Identify which cell holds the provided text, then report its (x, y) central coordinate. 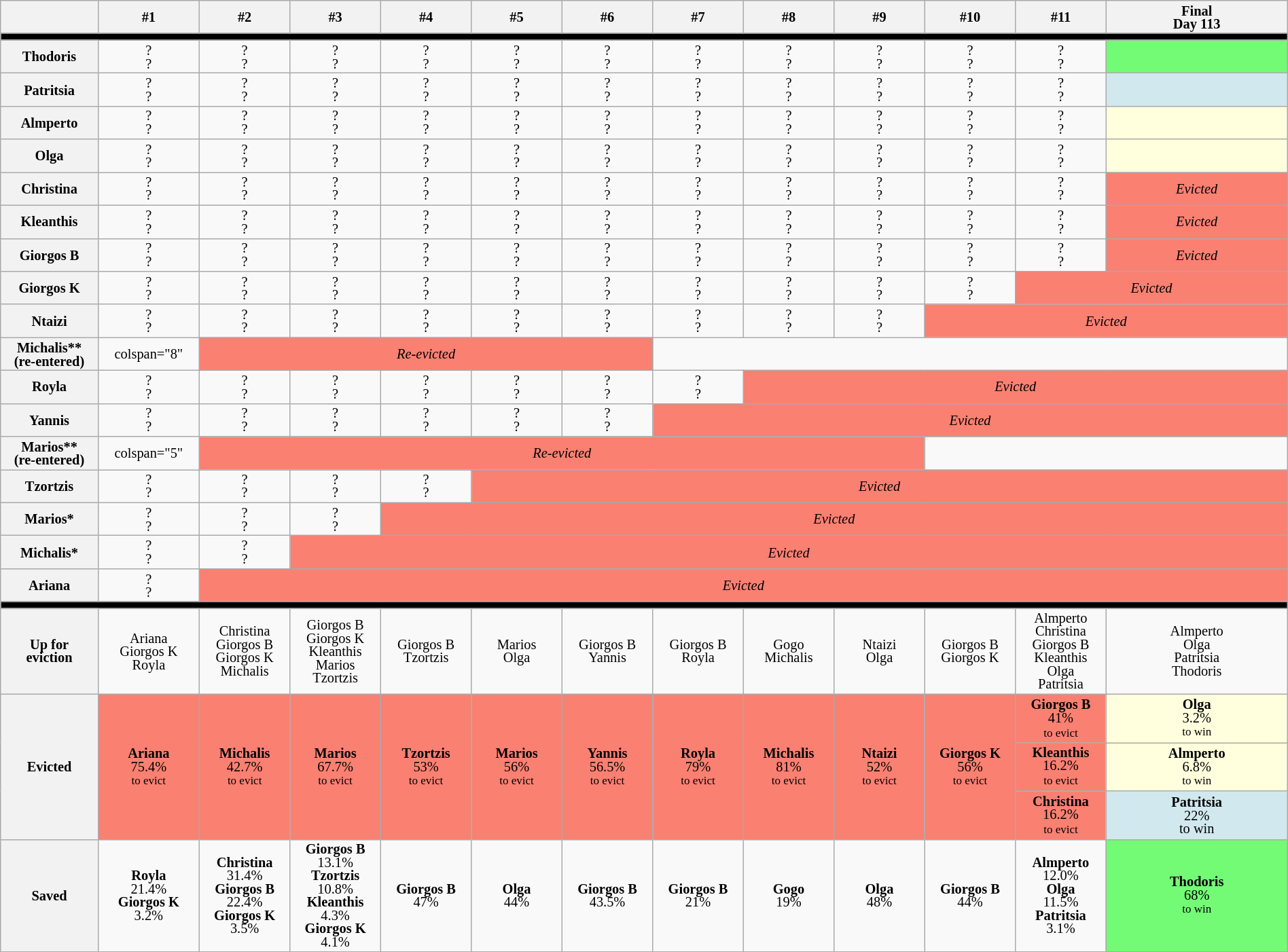
Tzortzis53%to evict (425, 766)
Patritsia22%to win (1197, 815)
#2 (245, 16)
AlmpertoOlgaPatritsiaThodoris (1197, 651)
#11 (1061, 16)
Marios* (50, 519)
colspan="5" (148, 454)
Michalis* (50, 551)
Yannis56.5%to evict (607, 766)
Almperto6.8%to win (1197, 766)
GogoMichalis (788, 651)
Olga3.2%to win (1197, 718)
Marios**(re-entered) (50, 454)
Ntaizi (50, 321)
#1 (148, 16)
Christina16.2%to evict (1061, 815)
Giorgos B47% (425, 896)
Marios67.7%to evict (336, 766)
Olga44% (516, 896)
Gogo19% (788, 896)
Saved (50, 896)
#10 (970, 16)
Royla21.4%Giorgos K3.2% (148, 896)
Patritsia (50, 90)
Giorgos K (50, 288)
Giorgos B44% (970, 896)
Kleanthis16.2%to evict (1061, 766)
Ntaizi52%to evict (879, 766)
NtaiziOlga (879, 651)
#5 (516, 16)
Christina31.4%Giorgos B22.4%Giorgos K3.5% (245, 896)
Giorgos K56%to evict (970, 766)
Michalis42.7%to evict (245, 766)
Christina (50, 189)
Tzortzis (50, 486)
Almperto (50, 122)
Olga (50, 156)
ChristinaGiorgos BGiorgos KMichalis (245, 651)
Michalis81%to evict (788, 766)
Ariana75.4%to evict (148, 766)
MariosOlga (516, 651)
#3 (336, 16)
Giorgos BTzortzis (425, 651)
Giorgos B21% (698, 896)
FinalDay 113 (1197, 16)
Michalis**(re-entered) (50, 354)
Thodoris68%to win (1197, 896)
Giorgos BGiorgos KKleanthisMariosTzortzis (336, 651)
Giorgos B43.5% (607, 896)
Giorgos B41%to evict (1061, 718)
AlmpertoChristinaGiorgos BKleanthisOlgaPatritsia (1061, 651)
colspan="8" (148, 354)
Yannis (50, 420)
#9 (879, 16)
Giorgos BRoyla (698, 651)
Olga48% (879, 896)
Ariana (50, 585)
Giorgos B Giorgos K (970, 651)
Giorgos B13.1%Tzortzis10.8%Kleanthis4.3%Giorgos K4.1% (336, 896)
ArianaGiorgos KRoyla (148, 651)
Royla79%to evict (698, 766)
Up foreviction (50, 651)
Kleanthis (50, 221)
Royla (50, 387)
#8 (788, 16)
#4 (425, 16)
#7 (698, 16)
Thodoris (50, 57)
Almperto12.0%Olga11.5%Patritsia3.1% (1061, 896)
Giorgos B (50, 255)
#6 (607, 16)
Marios56%to evict (516, 766)
Giorgos BYannis (607, 651)
